Extract the (x, y) coordinate from the center of the cell holding the provided text.  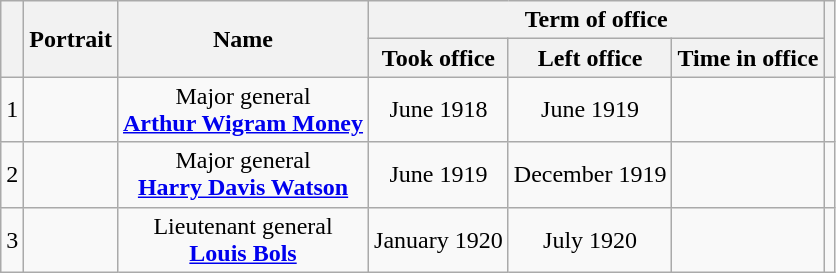
3 (12, 240)
Portrait (71, 39)
December 1919 (590, 174)
Major generalHarry Davis Watson (242, 174)
January 1920 (439, 240)
Took office (439, 58)
2 (12, 174)
Major generalArthur Wigram Money (242, 110)
Name (242, 39)
June 1918 (439, 110)
Time in office (748, 58)
Term of office (596, 20)
Left office (590, 58)
1 (12, 110)
July 1920 (590, 240)
Lieutenant generalLouis Bols (242, 240)
